Detect which cell encompasses the target text, then output its (x, y) center coordinate. 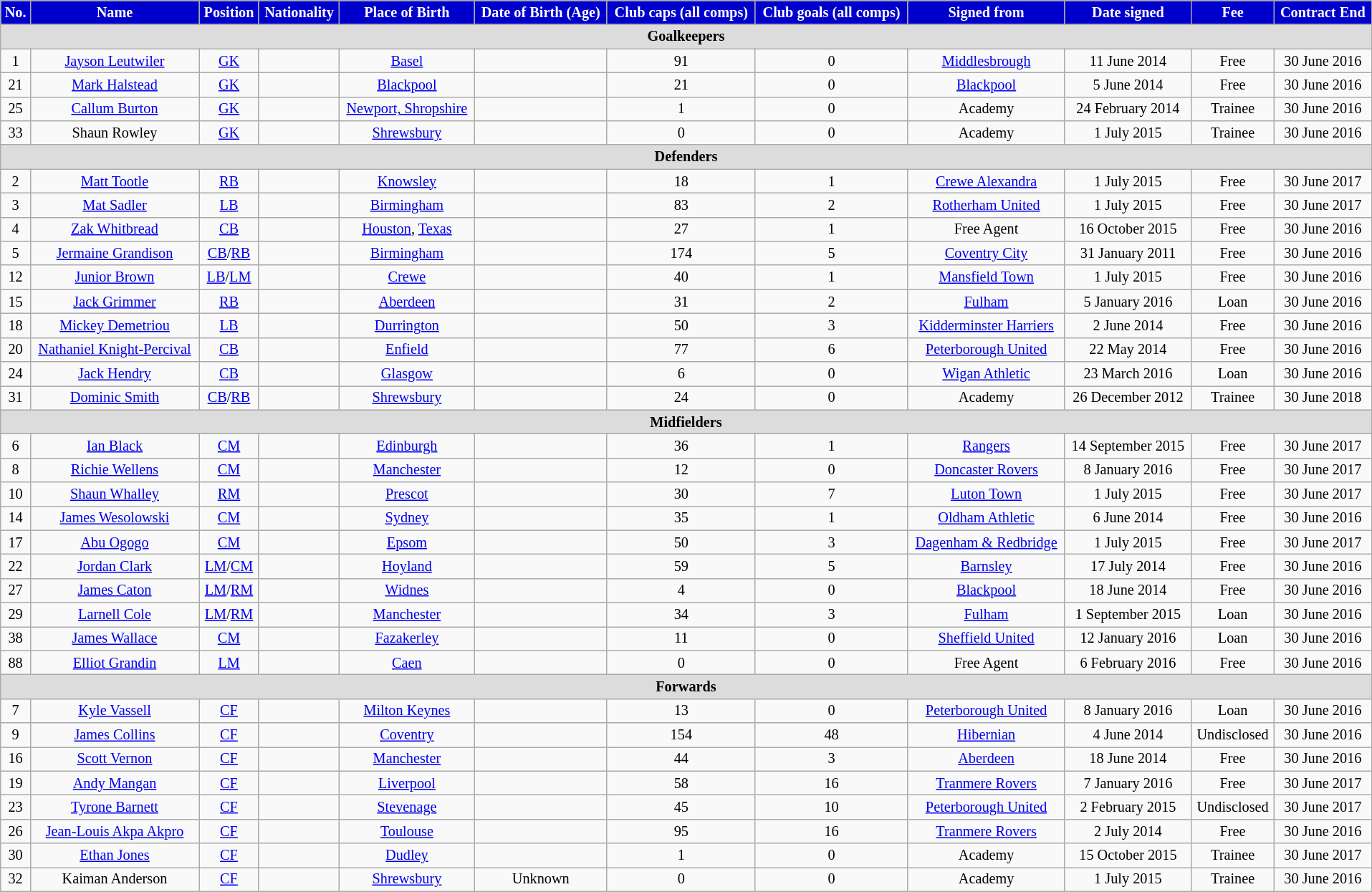
154 (681, 735)
31 January 2011 (1128, 253)
Mansfield Town (986, 277)
James Wesolowski (115, 518)
17 (16, 542)
26 December 2012 (1128, 398)
Kyle Vassell (115, 711)
Zak Whitbread (115, 229)
23 March 2016 (1128, 373)
Dudley (407, 855)
Houston, Texas (407, 229)
45 (681, 807)
16 October 2015 (1128, 229)
Durrington (407, 325)
11 June 2014 (1128, 60)
Wigan Athletic (986, 373)
22 May 2014 (1128, 350)
7 January 2016 (1128, 783)
Epsom (407, 542)
Coventry (407, 735)
6 February 2016 (1128, 663)
5 January 2016 (1128, 302)
Mark Halstead (115, 85)
59 (681, 566)
Position (229, 12)
35 (681, 518)
Richie Wellens (115, 470)
19 (16, 783)
Defenders (686, 157)
4 June 2014 (1128, 735)
Jack Hendry (115, 373)
1 September 2015 (1128, 614)
Sheffield United (986, 638)
Matt Tootle (115, 181)
8 (16, 470)
Larnell Cole (115, 614)
Elliot Grandin (115, 663)
Coventry City (986, 253)
24 February 2014 (1128, 109)
15 October 2015 (1128, 855)
Club goals (all comps) (831, 12)
77 (681, 350)
9 (16, 735)
Place of Birth (407, 12)
Dominic Smith (115, 398)
Jayson Leutwiler (115, 60)
Kaiman Anderson (115, 879)
Nathaniel Knight-Percival (115, 350)
11 (681, 638)
Scott Vernon (115, 759)
Edinburgh (407, 446)
LM (229, 663)
Junior Brown (115, 277)
44 (681, 759)
Basel (407, 60)
Midfielders (686, 422)
Ian Black (115, 446)
Dagenham & Redbridge (986, 542)
Name (115, 12)
12 January 2016 (1128, 638)
83 (681, 205)
33 (16, 133)
Doncaster Rovers (986, 470)
LM/CM (229, 566)
38 (16, 638)
14 September 2015 (1128, 446)
Prescot (407, 494)
Callum Burton (115, 109)
Shaun Whalley (115, 494)
James Caton (115, 590)
32 (16, 879)
36 (681, 446)
Mickey Demetriou (115, 325)
Andy Mangan (115, 783)
Toulouse (407, 831)
40 (681, 277)
Knowsley (407, 181)
Signed from (986, 12)
Widnes (407, 590)
Liverpool (407, 783)
34 (681, 614)
15 (16, 302)
Barnsley (986, 566)
Enfield (407, 350)
25 (16, 109)
23 (16, 807)
174 (681, 253)
88 (16, 663)
Nationality (299, 12)
Rangers (986, 446)
30 June 2018 (1323, 398)
Jordan Clark (115, 566)
Crewe (407, 277)
Shaun Rowley (115, 133)
Tyrone Barnett (115, 807)
29 (16, 614)
Mat Sadler (115, 205)
2 June 2014 (1128, 325)
Stevenage (407, 807)
Unknown (540, 879)
Glasgow (407, 373)
No. (16, 12)
Luton Town (986, 494)
Sydney (407, 518)
5 June 2014 (1128, 85)
6 June 2014 (1128, 518)
Fee (1233, 12)
Jean-Louis Akpa Akpro (115, 831)
2 February 2015 (1128, 807)
Oldham Athletic (986, 518)
Abu Ogogo (115, 542)
Hoyland (407, 566)
Goalkeepers (686, 37)
Date of Birth (Age) (540, 12)
James Wallace (115, 638)
Contract End (1323, 12)
Rotherham United (986, 205)
Ethan Jones (115, 855)
26 (16, 831)
Forwards (686, 686)
Date signed (1128, 12)
Caen (407, 663)
14 (16, 518)
Fazakerley (407, 638)
Jermaine Grandison (115, 253)
17 July 2014 (1128, 566)
Hibernian (986, 735)
LB/LM (229, 277)
91 (681, 60)
Middlesbrough (986, 60)
58 (681, 783)
Club caps (all comps) (681, 12)
Crewe Alexandra (986, 181)
Kidderminster Harriers (986, 325)
95 (681, 831)
Jack Grimmer (115, 302)
48 (831, 735)
Newport, Shropshire (407, 109)
James Collins (115, 735)
RM (229, 494)
2 July 2014 (1128, 831)
Milton Keynes (407, 711)
20 (16, 350)
22 (16, 566)
13 (681, 711)
